Provide the (X, Y) coordinate of the cell's center where the given text is located.  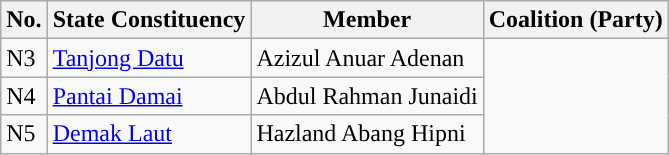
N4 (24, 96)
Pantai Damai (149, 96)
Hazland Abang Hipni (367, 134)
No. (24, 20)
Coalition (Party) (576, 20)
Azizul Anuar Adenan (367, 58)
Member (367, 20)
Abdul Rahman Junaidi (367, 96)
Demak Laut (149, 134)
N3 (24, 58)
Tanjong Datu (149, 58)
State Constituency (149, 20)
N5 (24, 134)
